Detect which cell encompasses the target text, then output its (x, y) center coordinate. 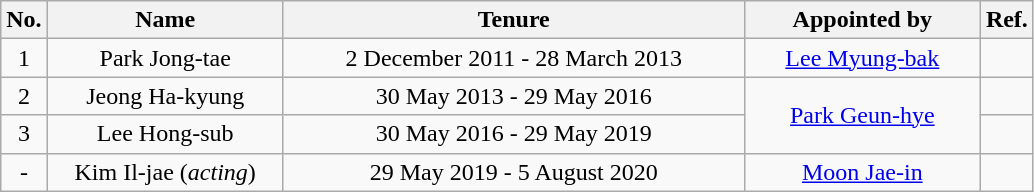
30 May 2016 - 29 May 2019 (514, 134)
Kim Il-jae (acting) (165, 172)
2 December 2011 - 28 March 2013 (514, 58)
Park Jong-tae (165, 58)
29 May 2019 - 5 August 2020 (514, 172)
Lee Myung-bak (862, 58)
No. (24, 20)
Moon Jae-in (862, 172)
2 (24, 96)
3 (24, 134)
Lee Hong-sub (165, 134)
Park Geun-hye (862, 115)
Jeong Ha-kyung (165, 96)
Appointed by (862, 20)
Tenure (514, 20)
30 May 2013 - 29 May 2016 (514, 96)
Ref. (1006, 20)
1 (24, 58)
Name (165, 20)
- (24, 172)
